Identify which cell holds the provided text, then report its [x, y] central coordinate. 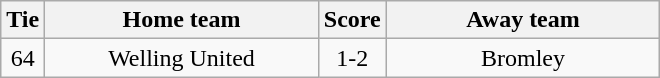
64 [23, 58]
1-2 [352, 58]
Welling United [182, 58]
Score [352, 20]
Home team [182, 20]
Away team [523, 20]
Bromley [523, 58]
Tie [23, 20]
